Find where the given text appears and provide that cell's center as (x, y) coordinate. 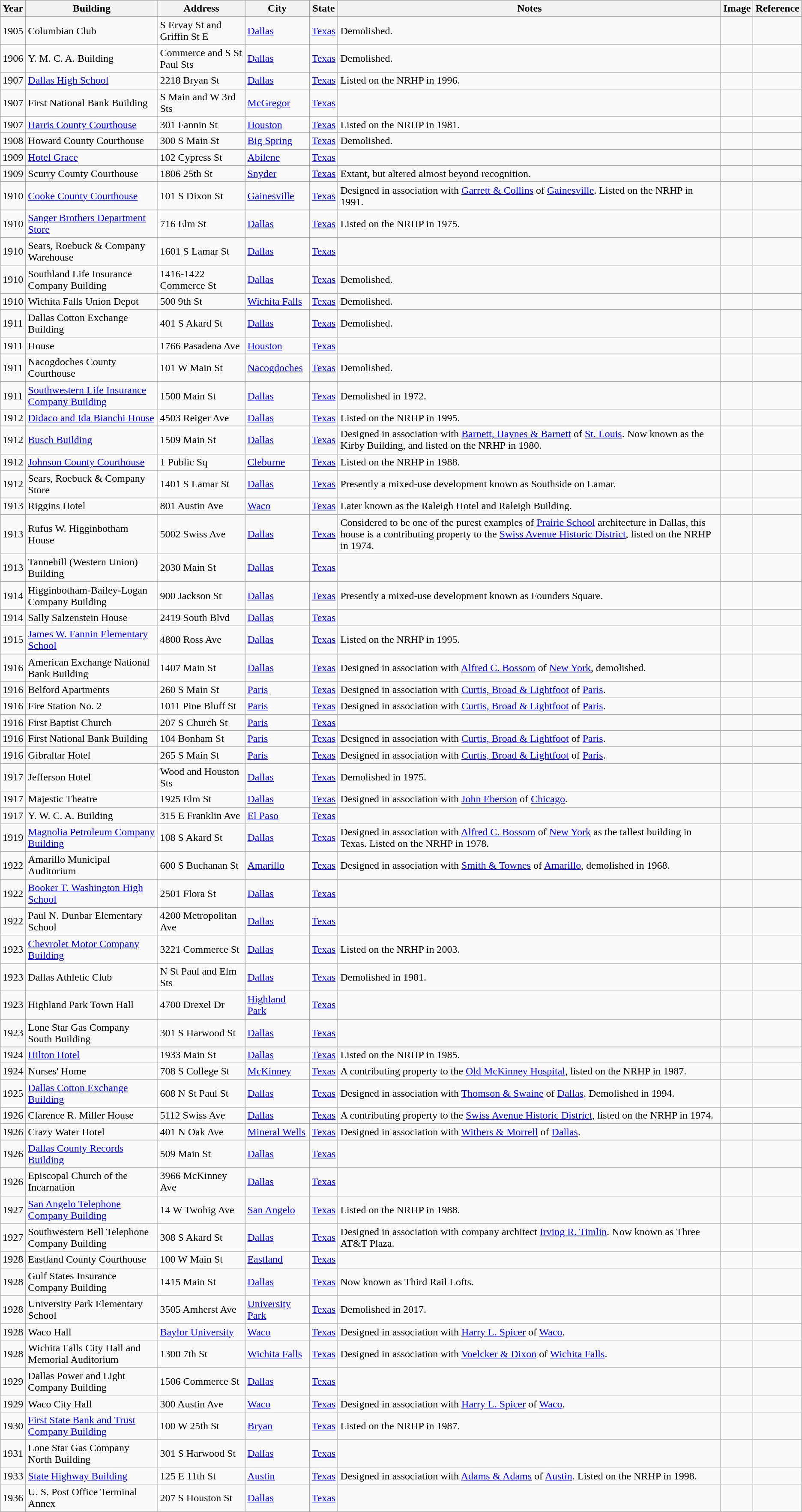
Magnolia Petroleum Company Building (92, 837)
Presently a mixed-use development known as Founders Square. (530, 596)
Bryan (277, 1426)
Wichita Falls Union Depot (92, 302)
108 S Akard St (201, 837)
1908 (13, 141)
Designed in association with Barnett, Haynes & Barnett of St. Louis. Now known as the Kirby Building, and listed on the NRHP in 1980. (530, 440)
Highland Park Town Hall (92, 1005)
House (92, 346)
1925 Elm St (201, 799)
Sanger Brothers Department Store (92, 224)
1401 S Lamar St (201, 484)
N St Paul and Elm Sts (201, 977)
Harris County Courthouse (92, 125)
4200 Metropolitan Ave (201, 921)
San Angelo Telephone Company Building (92, 1209)
1416-1422 Commerce St (201, 279)
Riggins Hotel (92, 506)
1919 (13, 837)
Designed in association with Alfred C. Bossom of New York as the tallest building in Texas. Listed on the NRHP in 1978. (530, 837)
260 S Main St (201, 690)
1933 Main St (201, 1055)
1506 Commerce St (201, 1382)
1915 (13, 639)
Abilene (277, 157)
Scurry County Courthouse (92, 174)
First State Bank and Trust Company Building (92, 1426)
Mineral Wells (277, 1132)
U. S. Post Office Terminal Annex (92, 1498)
Listed on the NRHP in 1996. (530, 81)
Presently a mixed-use development known as Southside on Lamar. (530, 484)
708 S College St (201, 1071)
100 W Main St (201, 1260)
315 E Franklin Ave (201, 816)
Johnson County Courthouse (92, 462)
El Paso (277, 816)
207 S Houston St (201, 1498)
801 Austin Ave (201, 506)
State (324, 9)
Reference (777, 9)
1933 (13, 1476)
Didaco and Ida Bianchi House (92, 418)
1601 S Lamar St (201, 251)
Designed in association with company architect Irving R. Timlin. Now known as Three AT&T Plaza. (530, 1238)
1011 Pine Bluff St (201, 706)
Clarence R. Miller House (92, 1116)
265 S Main St (201, 755)
Highland Park (277, 1005)
Commerce and S St Paul Sts (201, 58)
S Ervay St and Griffin St E (201, 31)
401 S Akard St (201, 324)
3505 Amherst Ave (201, 1310)
Address (201, 9)
First Baptist Church (92, 723)
3221 Commerce St (201, 949)
Sears, Roebuck & Company Store (92, 484)
Majestic Theatre (92, 799)
Hilton Hotel (92, 1055)
Year (13, 9)
Designed in association with Voelcker & Dixon of Wichita Falls. (530, 1353)
Baylor University (201, 1332)
Rufus W. Higginbotham House (92, 534)
Gainesville (277, 195)
2218 Bryan St (201, 81)
Southwestern Life Insurance Company Building (92, 396)
Lone Star Gas Company South Building (92, 1033)
1905 (13, 31)
Dallas High School (92, 81)
Waco City Hall (92, 1404)
Nurses' Home (92, 1071)
Wichita Falls City Hall and Memorial Auditorium (92, 1353)
1931 (13, 1454)
Demolished in 2017. (530, 1310)
Dallas County Records Building (92, 1154)
Gibraltar Hotel (92, 755)
Eastland County Courthouse (92, 1260)
Notes (530, 9)
1806 25th St (201, 174)
Nacogdoches County Courthouse (92, 368)
Now known as Third Rail Lofts. (530, 1281)
301 Fannin St (201, 125)
1509 Main St (201, 440)
4700 Drexel Dr (201, 1005)
Building (92, 9)
Designed in association with Garrett & Collins of Gainesville. Listed on the NRHP in 1991. (530, 195)
Howard County Courthouse (92, 141)
Later known as the Raleigh Hotel and Raleigh Building. (530, 506)
1415 Main St (201, 1281)
4503 Reiger Ave (201, 418)
1407 Main St (201, 668)
Wood and Houston Sts (201, 777)
Designed in association with Adams & Adams of Austin. Listed on the NRHP in 1998. (530, 1476)
100 W 25th St (201, 1426)
Designed in association with John Eberson of Chicago. (530, 799)
Y. M. C. A. Building (92, 58)
716 Elm St (201, 224)
Designed in association with Alfred C. Bossom of New York, demolished. (530, 668)
Listed on the NRHP in 1987. (530, 1426)
1930 (13, 1426)
4800 Ross Ave (201, 639)
Gulf States Insurance Company Building (92, 1281)
Hotel Grace (92, 157)
500 9th St (201, 302)
1 Public Sq (201, 462)
104 Bonham St (201, 739)
2419 South Blvd (201, 618)
207 S Church St (201, 723)
American Exchange National Bank Building (92, 668)
Eastland (277, 1260)
Chevrolet Motor Company Building (92, 949)
Designed in association with Withers & Morrell of Dallas. (530, 1132)
Image (737, 9)
300 S Main St (201, 141)
Cooke County Courthouse (92, 195)
S Main and W 3rd Sts (201, 103)
1906 (13, 58)
A contributing property to the Swiss Avenue Historic District, listed on the NRHP in 1974. (530, 1116)
Jefferson Hotel (92, 777)
5002 Swiss Ave (201, 534)
Snyder (277, 174)
3966 McKinney Ave (201, 1182)
A contributing property to the Old McKinney Hospital, listed on the NRHP in 1987. (530, 1071)
Higginbotham-Bailey-Logan Company Building (92, 596)
1500 Main St (201, 396)
McGregor (277, 103)
Listed on the NRHP in 1985. (530, 1055)
Listed on the NRHP in 1981. (530, 125)
Columbian Club (92, 31)
Austin (277, 1476)
1300 7th St (201, 1353)
125 E 11th St (201, 1476)
2501 Flora St (201, 893)
Crazy Water Hotel (92, 1132)
300 Austin Ave (201, 1404)
Designed in association with Smith & Townes of Amarillo, demolished in 1968. (530, 866)
608 N St Paul St (201, 1094)
Belford Apartments (92, 690)
Tannehill (Western Union) Building (92, 567)
900 Jackson St (201, 596)
Fire Station No. 2 (92, 706)
San Angelo (277, 1209)
101 W Main St (201, 368)
Big Spring (277, 141)
5112 Swiss Ave (201, 1116)
James W. Fannin Elementary School (92, 639)
McKinney (277, 1071)
Lone Star Gas Company North Building (92, 1454)
Nacogdoches (277, 368)
Busch Building (92, 440)
401 N Oak Ave (201, 1132)
State Highway Building (92, 1476)
Extant, but altered almost beyond recognition. (530, 174)
Sears, Roebuck & Company Warehouse (92, 251)
2030 Main St (201, 567)
City (277, 9)
Waco Hall (92, 1332)
1766 Pasadena Ave (201, 346)
1936 (13, 1498)
509 Main St (201, 1154)
Amarillo (277, 866)
Dallas Athletic Club (92, 977)
101 S Dixon St (201, 195)
Designed in association with Thomson & Swaine of Dallas. Demolished in 1994. (530, 1094)
1925 (13, 1094)
University Park Elementary School (92, 1310)
University Park (277, 1310)
Paul N. Dunbar Elementary School (92, 921)
Demolished in 1975. (530, 777)
102 Cypress St (201, 157)
Amarillo Municipal Auditorium (92, 866)
Southwestern Bell Telephone Company Building (92, 1238)
Booker T. Washington High School (92, 893)
Listed on the NRHP in 1975. (530, 224)
Cleburne (277, 462)
14 W Twohig Ave (201, 1209)
Demolished in 1981. (530, 977)
Y. W. C. A. Building (92, 816)
600 S Buchanan St (201, 866)
Episcopal Church of the Incarnation (92, 1182)
Sally Salzenstein House (92, 618)
Southland Life Insurance Company Building (92, 279)
308 S Akard St (201, 1238)
Demolished in 1972. (530, 396)
Dallas Power and Light Company Building (92, 1382)
Listed on the NRHP in 2003. (530, 949)
